Search for the cell housing the specified text and yield its [X, Y] center coordinate. 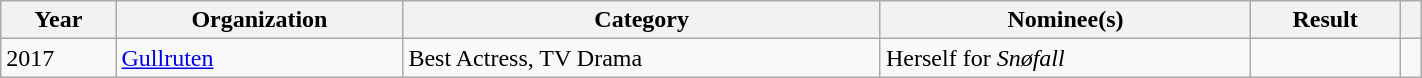
Organization [260, 20]
Gullruten [260, 58]
Best Actress, TV Drama [642, 58]
Nominee(s) [1065, 20]
Result [1326, 20]
Year [58, 20]
Category [642, 20]
Herself for Snøfall [1065, 58]
2017 [58, 58]
